Provide the (X, Y) coordinate of the cell's center where the given text is located.  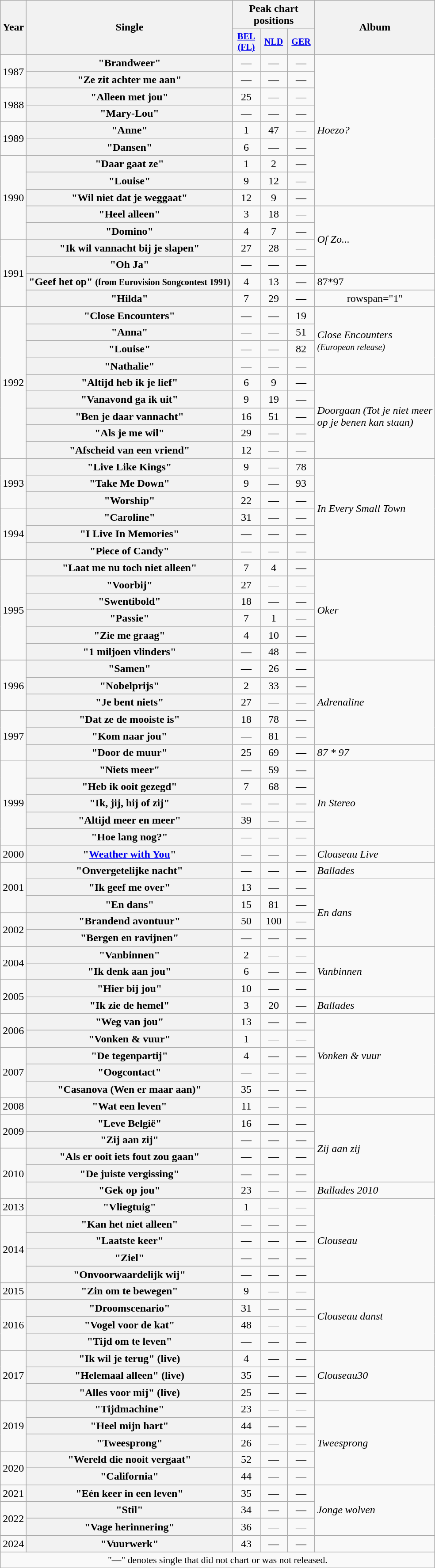
"Daar gaat ze" (130, 164)
"Hier bij jou" (130, 988)
"Tijdmachine" (130, 1409)
En dans (375, 912)
Clouseau danst (375, 1316)
2014 (13, 1249)
"Tijd om te leven" (130, 1342)
"Ik, jij, hij of zij" (130, 803)
"1 miljoen vlinders" (130, 652)
"Je bent niets" (130, 702)
"Heel mijn hart" (130, 1426)
"Vliegtuig" (130, 1207)
"Mary-Lou" (130, 113)
"Close Encounters" (130, 315)
2020 (13, 1468)
"Helemaal alleen" (live) (130, 1375)
"Zin om te bewegen" (130, 1291)
20 (274, 1005)
43 (246, 1544)
Tweesprong (375, 1442)
"Geef het op" (from Eurovision Songcontest 1991) (130, 282)
"Onvergetelijke nacht" (130, 870)
2002 (13, 929)
1994 (13, 534)
"Live Like Kings" (130, 467)
"Tweesprong" (130, 1442)
"Laatste keer" (130, 1241)
"Ik denk aan jou" (130, 972)
"Alles voor mij" (live) (130, 1392)
69 (274, 753)
"Kan het niet alleen" (130, 1224)
1997 (13, 736)
"Oogcontact" (130, 1072)
"Swentibold" (130, 601)
"Hoe lang nog?" (130, 837)
"Nobelprijs" (130, 686)
93 (301, 484)
"Anna" (130, 332)
"Take Me Down" (130, 484)
2004 (13, 963)
2001 (13, 887)
Peak chart positions (274, 15)
1999 (13, 803)
87 * 97 (375, 753)
Oker (375, 610)
In Every Small Town (375, 509)
87*97 (375, 282)
1988 (13, 105)
Year (13, 27)
"Zie me graag" (130, 635)
"Vuurwerk" (130, 1544)
2010 (13, 1173)
1991 (13, 273)
"Onvoorwaardelijk wij" (130, 1274)
"En dans" (130, 904)
47 (274, 130)
"Voorbij" (130, 584)
50 (246, 921)
Close Encounters(European release) (375, 340)
"Oh Ja" (130, 265)
GER (301, 42)
"De juiste vergissing" (130, 1173)
2022 (13, 1518)
"Bergen en ravijnen" (130, 938)
"Altijd heb ik je lief" (130, 382)
"Stil" (130, 1510)
"Brandend avontuur" (130, 921)
"—" denotes single that did not chart or was not released. (217, 1560)
2015 (13, 1291)
2019 (13, 1426)
1990 (13, 198)
2006 (13, 1030)
"Samen" (130, 669)
"Vonken & vuur" (130, 1039)
Clouseau Live (375, 854)
"Heb ik ooit gezegd" (130, 786)
"Casanova (Wen er maar aan)" (130, 1089)
"Ziel" (130, 1258)
"Vogel voor de kat" (130, 1325)
"Weather with You" (130, 854)
2016 (13, 1325)
2000 (13, 854)
rowspan="1" (375, 298)
2013 (13, 1207)
39 (246, 820)
BEL(FL) (246, 42)
"Hilda" (130, 298)
NLD (274, 42)
"Afscheid van een vriend" (130, 450)
"Heel alleen" (130, 214)
"I Live In Memories" (130, 534)
"Ik wil vannacht bij je slapen" (130, 248)
34 (246, 1510)
"Leve België" (130, 1123)
Doorgaan (Tot je niet meerop je benen kan staan) (375, 416)
"Piece of Candy" (130, 551)
"Domino" (130, 231)
"Gek op jou" (130, 1190)
Jonge wolven (375, 1510)
Album (375, 27)
11 (246, 1106)
"Alleen met jou" (130, 96)
2005 (13, 997)
82 (301, 349)
1995 (13, 610)
Ballades 2010 (375, 1190)
2009 (13, 1131)
2007 (13, 1072)
"Vage herinnering" (130, 1527)
"Ben je daar vannacht" (130, 416)
"Anne" (130, 130)
1993 (13, 484)
33 (274, 686)
2008 (13, 1106)
"Vanavond ga ik uit" (130, 400)
"Vanbinnen" (130, 955)
In Stereo (375, 803)
"Zij aan zij" (130, 1140)
"Passie" (130, 618)
"Ze zit achter me aan" (130, 80)
2021 (13, 1493)
"Wil niet dat je weggaat" (130, 198)
1989 (13, 139)
1987 (13, 71)
"Ik wil je terug" (live) (130, 1358)
"Worship" (130, 500)
52 (246, 1459)
2017 (13, 1375)
"Weg van jou" (130, 1022)
Zij aan zij (375, 1148)
59 (274, 770)
100 (274, 921)
"Droomscenario" (130, 1308)
Single (130, 27)
"Niets meer" (130, 770)
"Dansen" (130, 147)
15 (246, 904)
Of Zo... (375, 240)
"Caroline" (130, 517)
"Door de muur" (130, 753)
"Laat me nu toch niet alleen" (130, 568)
"De tegenpartij" (130, 1056)
Hoezo? (375, 130)
Clouseau (375, 1241)
"Kom naar jou" (130, 736)
"Altijd meer en meer" (130, 820)
"Nathalie" (130, 366)
"Dat ze de mooiste is" (130, 719)
"Als er ooit iets fout zou gaan" (130, 1156)
1992 (13, 383)
1996 (13, 686)
Vanbinnen (375, 972)
36 (246, 1527)
"Wereld die nooit vergaat" (130, 1459)
"Ik geef me over" (130, 887)
"Wat een leven" (130, 1106)
22 (246, 500)
68 (274, 786)
Vonken & vuur (375, 1056)
2024 (13, 1544)
Clouseau30 (375, 1375)
28 (274, 248)
"California" (130, 1476)
"Als je me wil" (130, 433)
"Brandweer" (130, 63)
"Eén keer in een leven" (130, 1493)
"Ik zie de hemel" (130, 1005)
Adrenaline (375, 702)
